Scan for the cell matching the given text and deliver its (X, Y) coordinate at center. 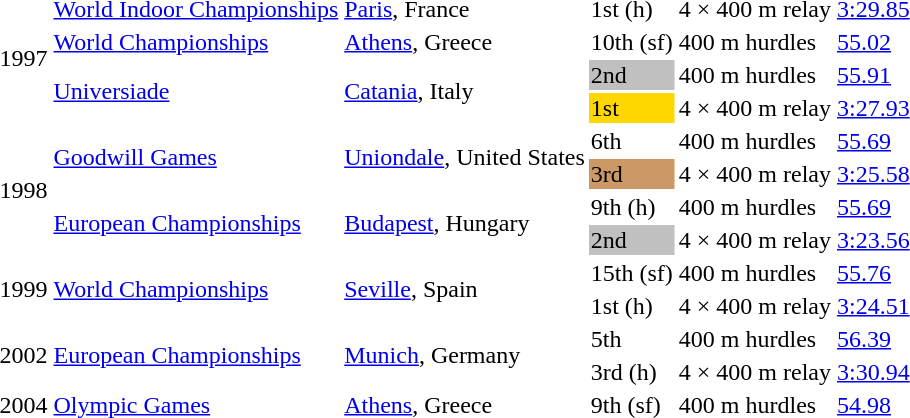
15th (sf) (632, 273)
Universiade (196, 92)
9th (h) (632, 207)
Budapest, Hungary (465, 224)
10th (sf) (632, 42)
1st (h) (632, 306)
Catania, Italy (465, 92)
Uniondale, United States (465, 158)
Seville, Spain (465, 290)
Munich, Germany (465, 356)
3rd (632, 174)
5th (632, 339)
Goodwill Games (196, 158)
Athens, Greece (465, 42)
3rd (h) (632, 372)
1st (632, 108)
6th (632, 141)
